Identify which cell holds the provided text, then report its [X, Y] central coordinate. 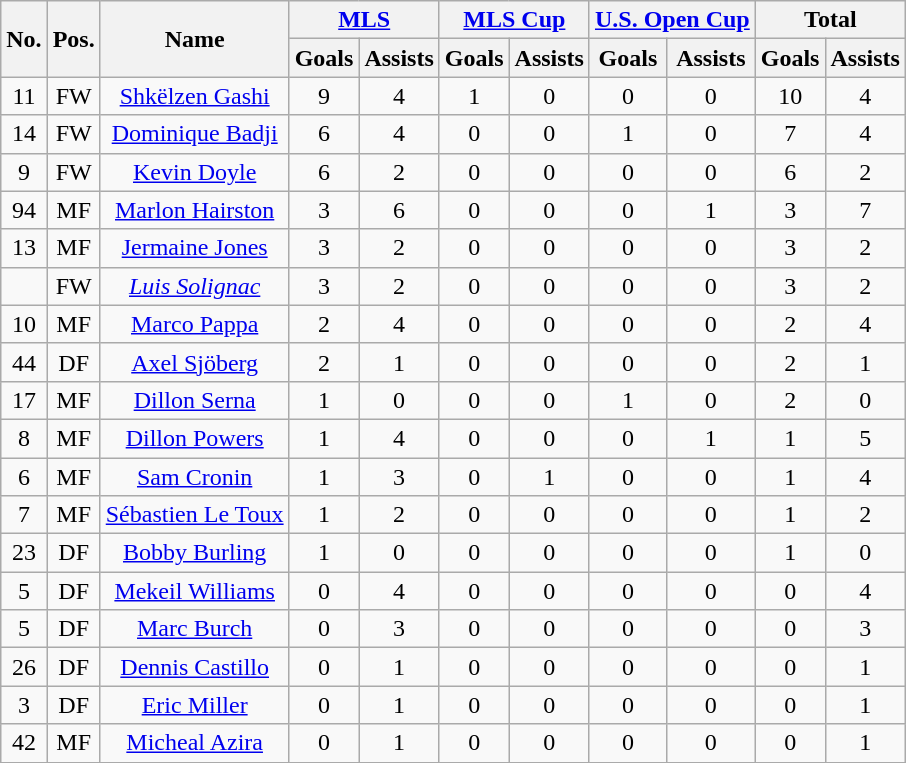
Kevin Doyle [194, 172]
Marco Pappa [194, 324]
Total [830, 20]
Bobby Burling [194, 553]
42 [24, 743]
Jermaine Jones [194, 248]
Sam Cronin [194, 477]
Marlon Hairston [194, 210]
U.S. Open Cup [672, 20]
Dominique Badji [194, 134]
11 [24, 96]
23 [24, 553]
Marc Burch [194, 629]
Sébastien Le Toux [194, 515]
No. [24, 39]
MLS Cup [514, 20]
8 [24, 438]
44 [24, 362]
Eric Miller [194, 705]
Luis Solignac [194, 286]
14 [24, 134]
Pos. [74, 39]
MLS [364, 20]
Micheal Azira [194, 743]
94 [24, 210]
Dillon Serna [194, 400]
Dillon Powers [194, 438]
Axel Sjöberg [194, 362]
13 [24, 248]
26 [24, 667]
Shkëlzen Gashi [194, 96]
Dennis Castillo [194, 667]
Name [194, 39]
17 [24, 400]
Mekeil Williams [194, 591]
